Provide the (X, Y) coordinate of the cell's center where the given text is located.  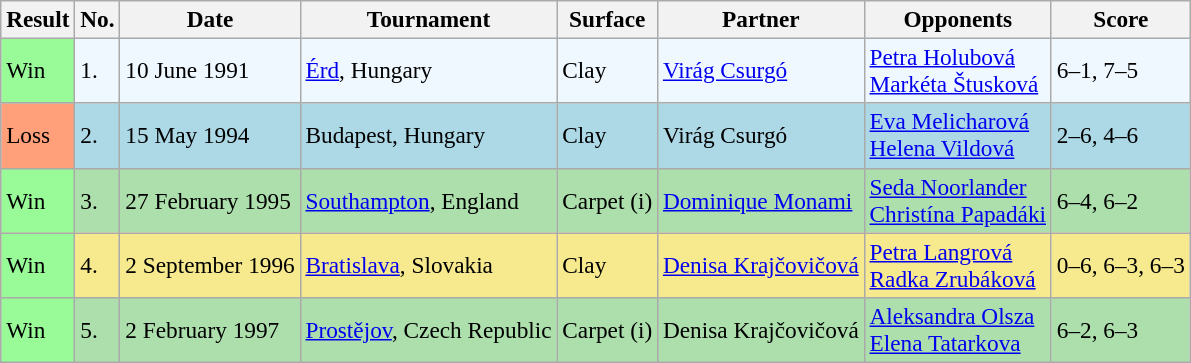
Seda Noorlander Christína Papadáki (958, 200)
Loss (38, 136)
Date (210, 19)
6–2, 6–3 (1120, 330)
6–4, 6–2 (1120, 200)
2. (98, 136)
Opponents (958, 19)
10 June 1991 (210, 70)
Aleksandra Olsza Elena Tatarkova (958, 330)
2–6, 4–6 (1120, 136)
Budapest, Hungary (428, 136)
Eva Melicharová Helena Vildová (958, 136)
1. (98, 70)
Érd, Hungary (428, 70)
Partner (762, 19)
Southampton, England (428, 200)
Petra Holubová Markéta Štusková (958, 70)
6–1, 7–5 (1120, 70)
Petra Langrová Radka Zrubáková (958, 264)
Result (38, 19)
2 February 1997 (210, 330)
15 May 1994 (210, 136)
5. (98, 330)
0–6, 6–3, 6–3 (1120, 264)
Bratislava, Slovakia (428, 264)
No. (98, 19)
3. (98, 200)
Tournament (428, 19)
Surface (608, 19)
27 February 1995 (210, 200)
Dominique Monami (762, 200)
2 September 1996 (210, 264)
Score (1120, 19)
4. (98, 264)
Prostějov, Czech Republic (428, 330)
